Detect which cell encompasses the target text, then output its [X, Y] center coordinate. 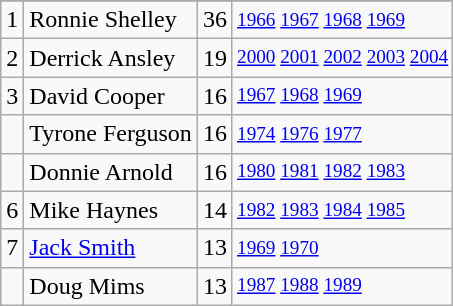
Donnie Arnold [111, 172]
1982 1983 1984 1985 [342, 210]
14 [214, 210]
1969 1970 [342, 248]
3 [12, 96]
2000 2001 2002 2003 2004 [342, 58]
1980 1981 1982 1983 [342, 172]
Derrick Ansley [111, 58]
1974 1976 1977 [342, 134]
David Cooper [111, 96]
1966 1967 1968 1969 [342, 20]
Tyrone Ferguson [111, 134]
1967 1968 1969 [342, 96]
36 [214, 20]
Ronnie Shelley [111, 20]
2 [12, 58]
Mike Haynes [111, 210]
Doug Mims [111, 286]
6 [12, 210]
7 [12, 248]
Jack Smith [111, 248]
19 [214, 58]
1987 1988 1989 [342, 286]
1 [12, 20]
